Scan for the cell matching the given text and deliver its (x, y) coordinate at center. 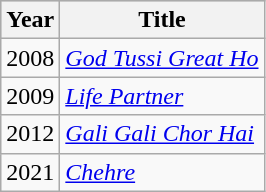
God Tussi Great Ho (162, 58)
2012 (30, 134)
2009 (30, 96)
Life Partner (162, 96)
2021 (30, 172)
Year (30, 20)
Gali Gali Chor Hai (162, 134)
Chehre (162, 172)
2008 (30, 58)
Title (162, 20)
